Determine the (x, y) coordinate at the center of the cell enclosing the given text.  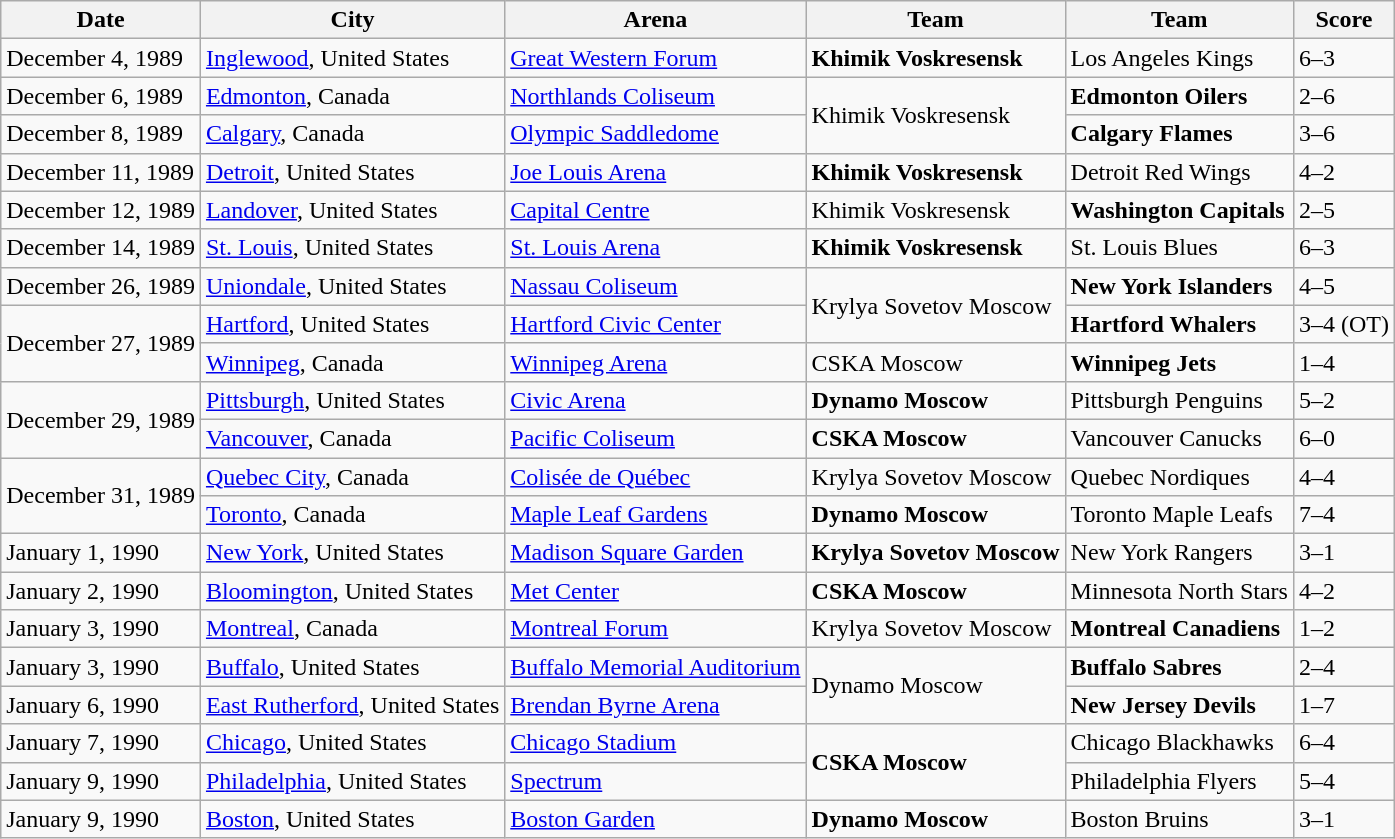
Edmonton Oilers (1179, 96)
Detroit, United States (352, 172)
Arena (656, 20)
2–5 (1344, 210)
Philadelphia Flyers (1179, 781)
Maple Leaf Gardens (656, 515)
Pittsburgh Penguins (1179, 400)
Minnesota North Stars (1179, 591)
4–5 (1344, 286)
Boston Bruins (1179, 819)
Buffalo, United States (352, 667)
Buffalo Sabres (1179, 667)
Hartford, United States (352, 324)
1–4 (1344, 362)
Landover, United States (352, 210)
Washington Capitals (1179, 210)
Civic Arena (656, 400)
Toronto, Canada (352, 515)
January 7, 1990 (101, 743)
Detroit Red Wings (1179, 172)
Spectrum (656, 781)
St. Louis, United States (352, 248)
Olympic Saddledome (656, 134)
December 29, 1989 (101, 419)
Chicago Blackhawks (1179, 743)
City (352, 20)
St. Louis Blues (1179, 248)
Joe Louis Arena (656, 172)
January 1, 1990 (101, 553)
December 11, 1989 (101, 172)
Montreal Canadiens (1179, 629)
1–2 (1344, 629)
2–4 (1344, 667)
Great Western Forum (656, 58)
Chicago, United States (352, 743)
December 14, 1989 (101, 248)
December 4, 1989 (101, 58)
Boston Garden (656, 819)
December 8, 1989 (101, 134)
Colisée de Québec (656, 477)
Madison Square Garden (656, 553)
December 31, 1989 (101, 496)
4–4 (1344, 477)
December 6, 1989 (101, 96)
Los Angeles Kings (1179, 58)
Philadelphia, United States (352, 781)
Calgary, Canada (352, 134)
Met Center (656, 591)
Quebec Nordiques (1179, 477)
Date (101, 20)
3–4 (OT) (1344, 324)
Hartford Whalers (1179, 324)
New York, United States (352, 553)
Calgary Flames (1179, 134)
Montreal Forum (656, 629)
Winnipeg Jets (1179, 362)
Vancouver, Canada (352, 438)
January 2, 1990 (101, 591)
6–0 (1344, 438)
Brendan Byrne Arena (656, 705)
Chicago Stadium (656, 743)
Winnipeg Arena (656, 362)
Vancouver Canucks (1179, 438)
East Rutherford, United States (352, 705)
1–7 (1344, 705)
December 26, 1989 (101, 286)
Hartford Civic Center (656, 324)
Capital Centre (656, 210)
Boston, United States (352, 819)
December 12, 1989 (101, 210)
December 27, 1989 (101, 343)
5–2 (1344, 400)
6–4 (1344, 743)
New York Rangers (1179, 553)
St. Louis Arena (656, 248)
Pacific Coliseum (656, 438)
Bloomington, United States (352, 591)
Score (1344, 20)
5–4 (1344, 781)
Pittsburgh, United States (352, 400)
Inglewood, United States (352, 58)
7–4 (1344, 515)
Quebec City, Canada (352, 477)
Buffalo Memorial Auditorium (656, 667)
January 6, 1990 (101, 705)
3–6 (1344, 134)
Nassau Coliseum (656, 286)
Uniondale, United States (352, 286)
Edmonton, Canada (352, 96)
New Jersey Devils (1179, 705)
Northlands Coliseum (656, 96)
Toronto Maple Leafs (1179, 515)
New York Islanders (1179, 286)
Winnipeg, Canada (352, 362)
2–6 (1344, 96)
Montreal, Canada (352, 629)
